Return the (x, y) coordinate for the center point of the cell that contains the specified text.  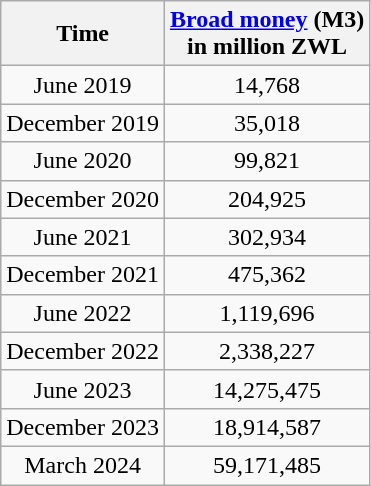
December 2022 (83, 351)
June 2019 (83, 85)
December 2023 (83, 427)
1,119,696 (266, 313)
302,934 (266, 237)
December 2021 (83, 275)
35,018 (266, 123)
June 2020 (83, 161)
December 2020 (83, 199)
475,362 (266, 275)
18,914,587 (266, 427)
2,338,227 (266, 351)
14,275,475 (266, 389)
204,925 (266, 199)
59,171,485 (266, 465)
June 2023 (83, 389)
March 2024 (83, 465)
99,821 (266, 161)
June 2021 (83, 237)
December 2019 (83, 123)
June 2022 (83, 313)
Broad money (M3)in million ZWL (266, 34)
14,768 (266, 85)
Time (83, 34)
